Scan for the cell matching the given text and deliver its (x, y) coordinate at center. 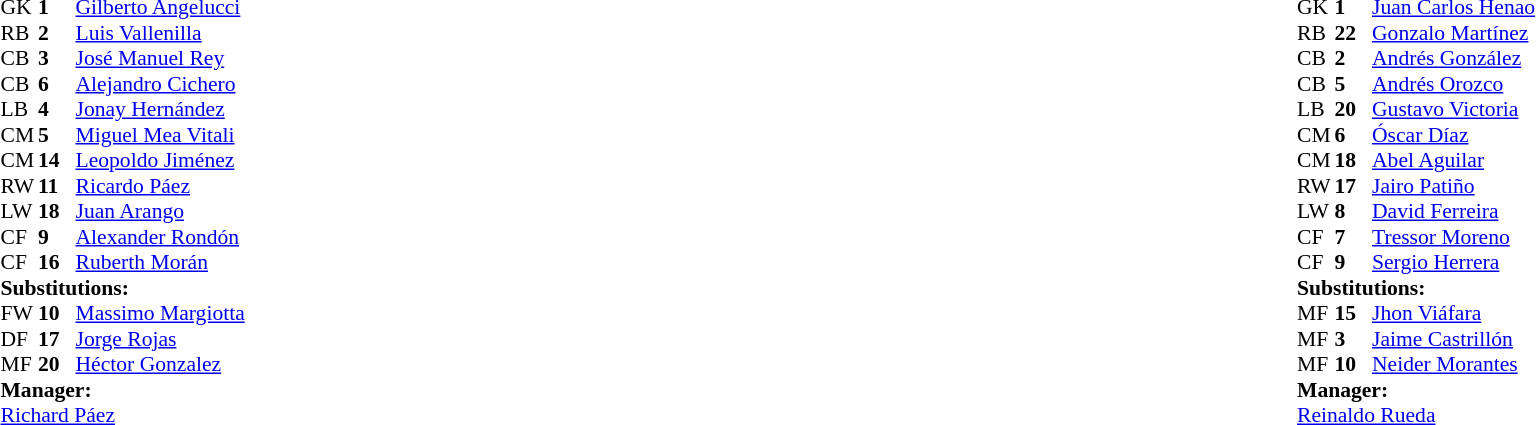
Héctor Gonzalez (160, 365)
7 (1354, 237)
Alexander Rondón (160, 237)
Jonay Hernández (160, 109)
Juan Arango (160, 211)
José Manuel Rey (160, 59)
Ruberth Morán (160, 263)
Leopoldo Jiménez (160, 161)
16 (57, 263)
Manager: (122, 390)
Substitutions: (122, 288)
8 (1354, 211)
FW (19, 313)
Miguel Mea Vitali (160, 135)
Massimo Margiotta (160, 313)
4 (57, 109)
DF (19, 339)
14 (57, 161)
Luis Vallenilla (160, 33)
11 (57, 186)
Alejandro Cichero (160, 84)
Ricardo Páez (160, 186)
22 (1354, 33)
Jorge Rojas (160, 339)
15 (1354, 313)
